Find where the given text appears and provide that cell's center as [x, y] coordinate. 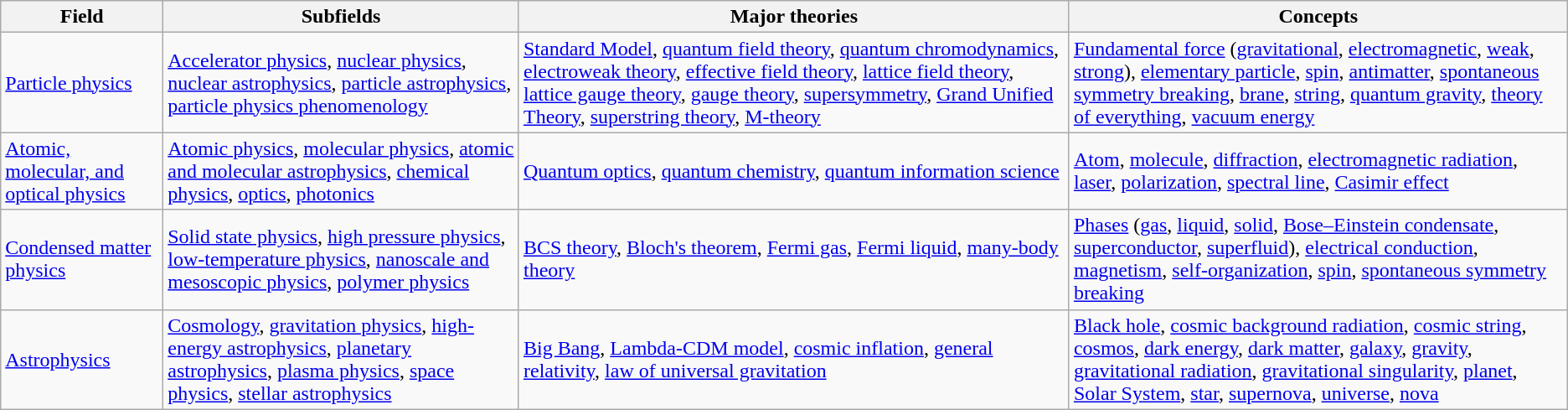
Quantum optics, quantum chemistry, quantum information science [794, 171]
Accelerator physics, nuclear physics, nuclear astrophysics, particle astrophysics, particle physics phenomenology [342, 82]
Atom, molecule, diffraction, electromagnetic radiation, laser, polarization, spectral line, Casimir effect [1318, 171]
BCS theory, Bloch's theorem, Fermi gas, Fermi liquid, many-body theory [794, 260]
Concepts [1318, 17]
Solid state physics, high pressure physics, low-temperature physics, nanoscale and mesoscopic physics, polymer physics [342, 260]
Subfields [342, 17]
Astrophysics [82, 359]
Field [82, 17]
Atomic physics, molecular physics, atomic and molecular astrophysics, chemical physics, optics, photonics [342, 171]
Major theories [794, 17]
Condensed matter physics [82, 260]
Big Bang, Lambda-CDM model, cosmic inflation, general relativity, law of universal gravitation [794, 359]
Particle physics [82, 82]
Atomic, molecular, and optical physics [82, 171]
Cosmology, gravitation physics, high-energy astrophysics, planetary astrophysics, plasma physics, space physics, stellar astrophysics [342, 359]
